Extract the (X, Y) coordinate from the center of the cell holding the provided text.  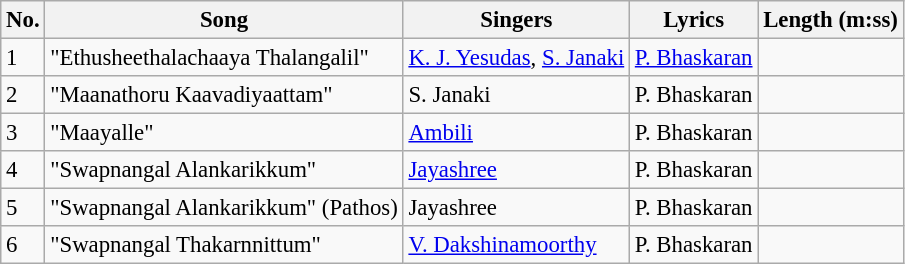
4 (23, 170)
"Maayalle" (224, 133)
"Swapnangal Alankarikkum" (224, 170)
5 (23, 208)
K. J. Yesudas, S. Janaki (516, 58)
No. (23, 20)
Singers (516, 20)
Lyrics (694, 20)
3 (23, 133)
1 (23, 58)
"Ethusheethalachaaya Thalangalil" (224, 58)
6 (23, 245)
"Maanathoru Kaavadiyaattam" (224, 95)
Length (m:ss) (830, 20)
2 (23, 95)
"Swapnangal Thakarnnittum" (224, 245)
S. Janaki (516, 95)
Song (224, 20)
Ambili (516, 133)
"Swapnangal Alankarikkum" (Pathos) (224, 208)
V. Dakshinamoorthy (516, 245)
